Capture the cell that displays the provided text and extract its (X, Y) central coordinate. 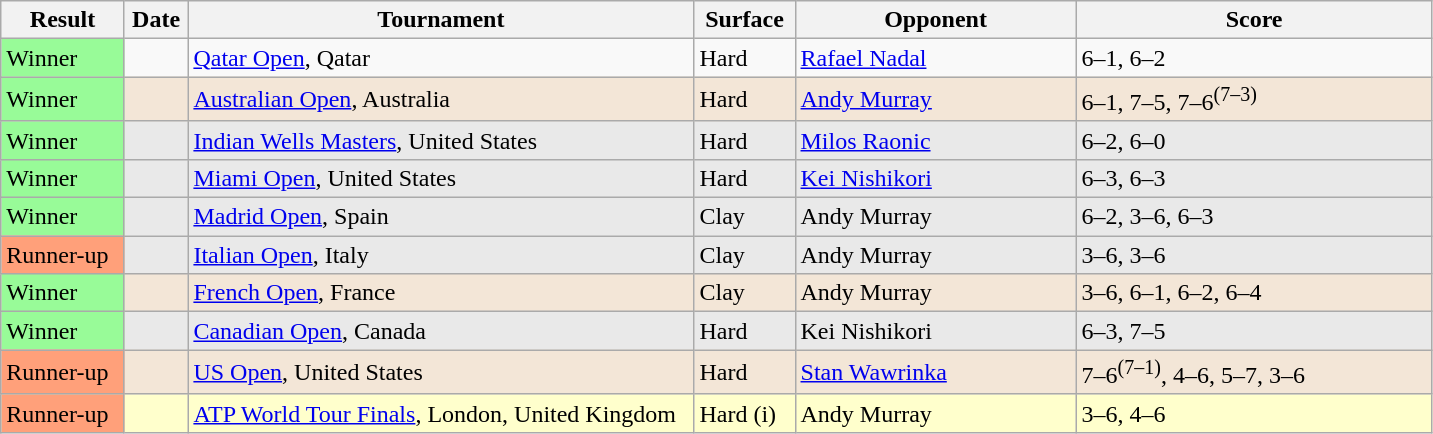
6–3, 6–3 (1254, 178)
French Open, France (441, 293)
Surface (744, 20)
6–1, 7–5, 7–6(7–3) (1254, 100)
Canadian Open, Canada (441, 331)
6–3, 7–5 (1254, 331)
US Open, United States (441, 372)
3–6, 3–6 (1254, 255)
ATP World Tour Finals, London, United Kingdom (441, 413)
Madrid Open, Spain (441, 217)
Result (63, 20)
Stan Wawrinka (936, 372)
Score (1254, 20)
3–6, 4–6 (1254, 413)
Date (156, 20)
7–6(7–1), 4–6, 5–7, 3–6 (1254, 372)
Milos Raonic (936, 140)
Hard (i) (744, 413)
Indian Wells Masters, United States (441, 140)
Italian Open, Italy (441, 255)
6–2, 3–6, 6–3 (1254, 217)
6–1, 6–2 (1254, 58)
Rafael Nadal (936, 58)
6–2, 6–0 (1254, 140)
3–6, 6–1, 6–2, 6–4 (1254, 293)
Tournament (441, 20)
Opponent (936, 20)
Miami Open, United States (441, 178)
Qatar Open, Qatar (441, 58)
Australian Open, Australia (441, 100)
